Capture the cell that displays the provided text and extract its (X, Y) central coordinate. 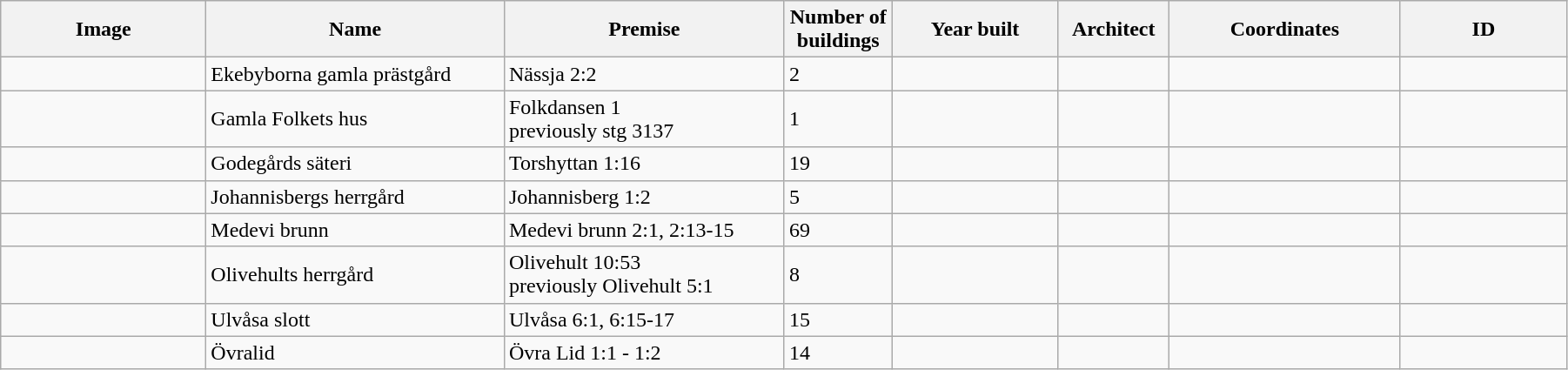
Ulvåsa 6:1, 6:15-17 (644, 320)
Olivehults herrgård (355, 275)
Övra Lid 1:1 - 1:2 (644, 353)
Godegårds säteri (355, 164)
Name (355, 30)
Olivehult 10:53previously Olivehult 5:1 (644, 275)
19 (838, 164)
1 (838, 118)
Gamla Folkets hus (355, 118)
Johannisbergs herrgård (355, 197)
69 (838, 230)
Ekebyborna gamla prästgård (355, 74)
Architect (1114, 30)
8 (838, 275)
Coordinates (1284, 30)
Year built (975, 30)
14 (838, 353)
Johannisberg 1:2 (644, 197)
Medevi brunn (355, 230)
2 (838, 74)
Medevi brunn 2:1, 2:13-15 (644, 230)
ID (1483, 30)
5 (838, 197)
Ulvåsa slott (355, 320)
Premise (644, 30)
15 (838, 320)
Image (104, 30)
Övralid (355, 353)
Torshyttan 1:16 (644, 164)
Nässja 2:2 (644, 74)
Folkdansen 1previously stg 3137 (644, 118)
Number ofbuildings (838, 30)
